Output the [x, y] coordinate of the center of the cell containing the given text.  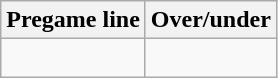
Pregame line [74, 20]
Over/under [210, 20]
